Extract the (X, Y) coordinate from the center of the cell holding the provided text.  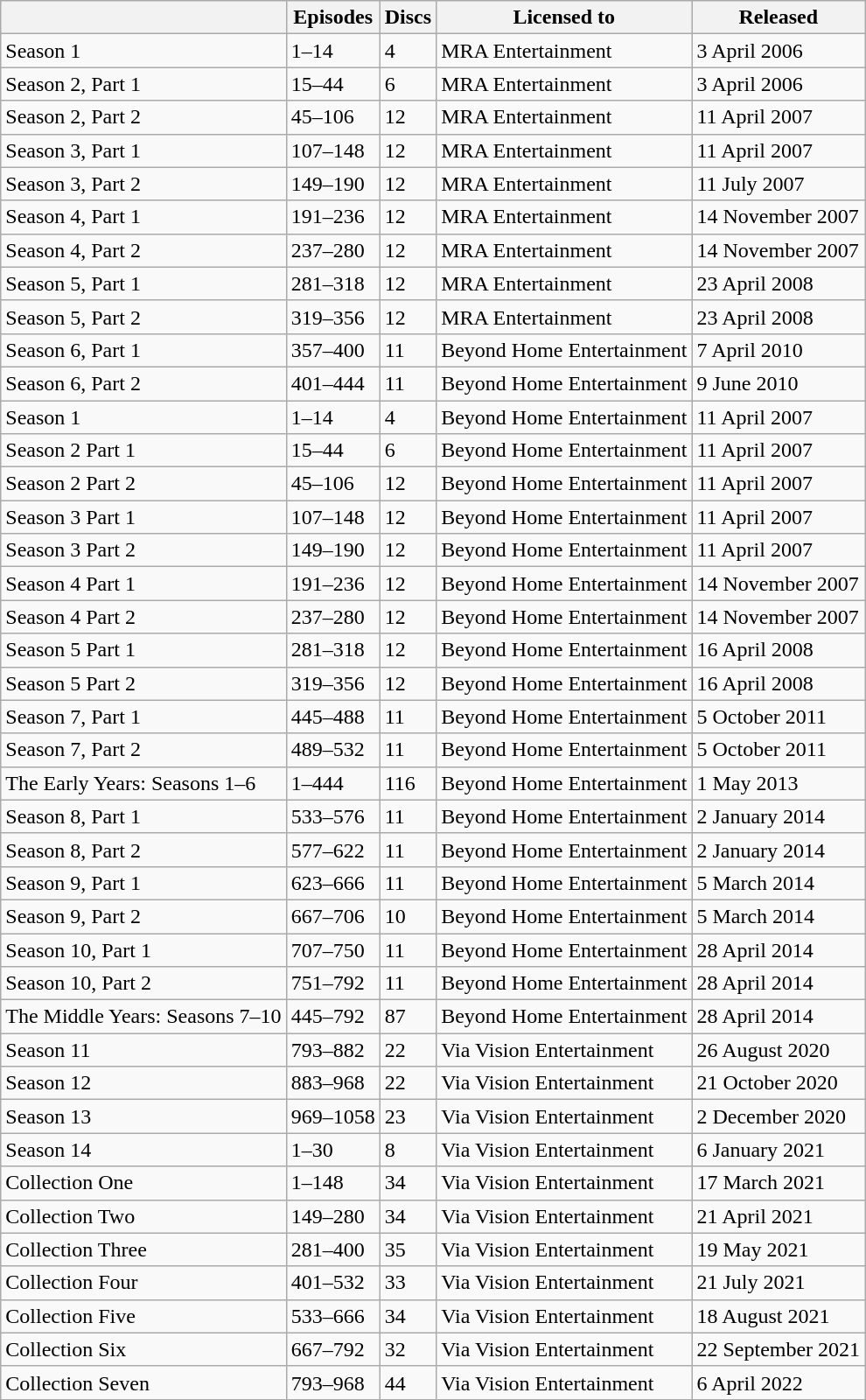
35 (408, 1249)
623–666 (332, 883)
Season 12 (143, 1083)
445–488 (332, 717)
Collection Four (143, 1283)
21 July 2021 (779, 1283)
401–444 (332, 383)
Season 6, Part 1 (143, 350)
10 (408, 916)
1–444 (332, 783)
Season 8, Part 2 (143, 850)
6 January 2021 (779, 1150)
Season 5 Part 1 (143, 650)
Season 5 Part 2 (143, 683)
Season 9, Part 1 (143, 883)
17 March 2021 (779, 1183)
Collection One (143, 1183)
Season 2, Part 2 (143, 117)
Season 3, Part 2 (143, 184)
Season 5, Part 2 (143, 317)
793–968 (332, 1382)
6 April 2022 (779, 1382)
Season 4 Part 1 (143, 584)
751–792 (332, 983)
1 May 2013 (779, 783)
707–750 (332, 949)
Discs (408, 17)
Season 6, Part 2 (143, 383)
Season 5, Part 1 (143, 283)
577–622 (332, 850)
23 (408, 1116)
11 July 2007 (779, 184)
793–882 (332, 1050)
Season 2, Part 1 (143, 84)
1–30 (332, 1150)
Season 3 Part 1 (143, 517)
Season 3, Part 1 (143, 150)
Season 10, Part 2 (143, 983)
Licensed to (564, 17)
Season 3 Part 2 (143, 550)
Collection Two (143, 1216)
Season 13 (143, 1116)
87 (408, 1017)
33 (408, 1283)
Season 7, Part 1 (143, 717)
Season 10, Part 1 (143, 949)
116 (408, 783)
22 September 2021 (779, 1349)
21 April 2021 (779, 1216)
Season 4, Part 1 (143, 217)
533–576 (332, 816)
533–666 (332, 1316)
Season 4, Part 2 (143, 250)
883–968 (332, 1083)
667–792 (332, 1349)
Released (779, 17)
281–400 (332, 1249)
Collection Three (143, 1249)
7 April 2010 (779, 350)
Collection Six (143, 1349)
Season 11 (143, 1050)
Season 4 Part 2 (143, 617)
26 August 2020 (779, 1050)
44 (408, 1382)
Episodes (332, 17)
Season 7, Part 2 (143, 750)
Season 8, Part 1 (143, 816)
9 June 2010 (779, 383)
The Early Years: Seasons 1–6 (143, 783)
357–400 (332, 350)
Season 2 Part 2 (143, 484)
Season 2 Part 1 (143, 451)
21 October 2020 (779, 1083)
Season 9, Part 2 (143, 916)
18 August 2021 (779, 1316)
Season 14 (143, 1150)
489–532 (332, 750)
19 May 2021 (779, 1249)
8 (408, 1150)
32 (408, 1349)
The Middle Years: Seasons 7–10 (143, 1017)
1–148 (332, 1183)
Collection Seven (143, 1382)
445–792 (332, 1017)
149–280 (332, 1216)
Collection Five (143, 1316)
2 December 2020 (779, 1116)
969–1058 (332, 1116)
667–706 (332, 916)
401–532 (332, 1283)
